Search for the cell housing the specified text and yield its [x, y] center coordinate. 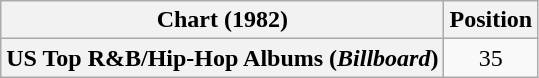
Position [491, 20]
US Top R&B/Hip-Hop Albums (Billboard) [222, 58]
Chart (1982) [222, 20]
35 [491, 58]
